Provide the (X, Y) coordinate of the cell's center where the given text is located.  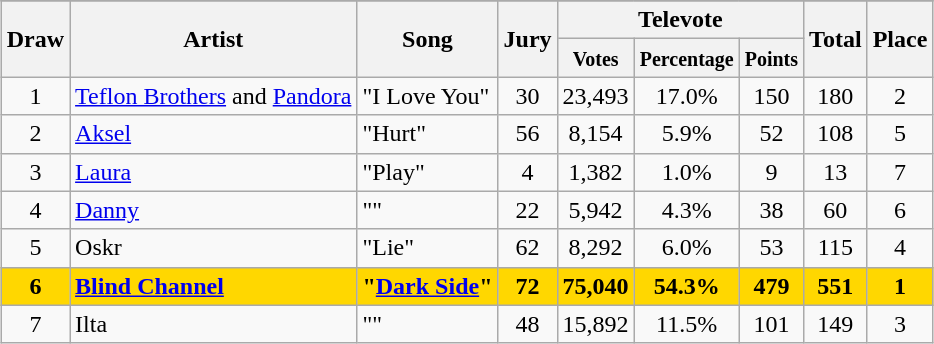
48 (528, 324)
1.0% (686, 172)
"Dark Side" (428, 286)
60 (836, 210)
Song (428, 39)
479 (771, 286)
Draw (35, 39)
30 (528, 96)
72 (528, 286)
Total (836, 39)
"I Love You" (428, 96)
62 (528, 248)
"Hurt" (428, 134)
54.3% (686, 286)
Aksel (214, 134)
38 (771, 210)
8,154 (596, 134)
150 (771, 96)
56 (528, 134)
Danny (214, 210)
"Play" (428, 172)
Points (771, 58)
108 (836, 134)
Teflon Brothers and Pandora (214, 96)
22 (528, 210)
17.0% (686, 96)
101 (771, 324)
180 (836, 96)
52 (771, 134)
Ilta (214, 324)
15,892 (596, 324)
1,382 (596, 172)
Laura (214, 172)
Place (900, 39)
8,292 (596, 248)
9 (771, 172)
Percentage (686, 58)
11.5% (686, 324)
"Lie" (428, 248)
Televote (680, 20)
Oskr (214, 248)
53 (771, 248)
5,942 (596, 210)
551 (836, 286)
23,493 (596, 96)
Votes (596, 58)
4.3% (686, 210)
75,040 (596, 286)
Artist (214, 39)
Blind Channel (214, 286)
Jury (528, 39)
149 (836, 324)
115 (836, 248)
6.0% (686, 248)
5.9% (686, 134)
13 (836, 172)
